Scan for the cell matching the given text and deliver its [X, Y] coordinate at center. 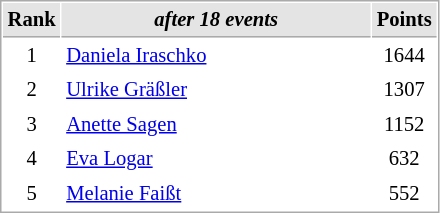
Melanie Faißt [216, 194]
Ulrike Gräßler [216, 90]
Eva Logar [216, 158]
552 [404, 194]
3 [32, 124]
Points [404, 20]
2 [32, 90]
after 18 events [216, 20]
Rank [32, 20]
1644 [404, 56]
Anette Sagen [216, 124]
1307 [404, 90]
1152 [404, 124]
1 [32, 56]
632 [404, 158]
4 [32, 158]
5 [32, 194]
Daniela Iraschko [216, 56]
